Detect which cell encompasses the target text, then output its (X, Y) center coordinate. 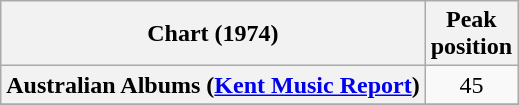
Chart (1974) (213, 34)
45 (471, 85)
Australian Albums (Kent Music Report) (213, 85)
Peakposition (471, 34)
